Locate the cell with the specified text and output its [x, y] center coordinate. 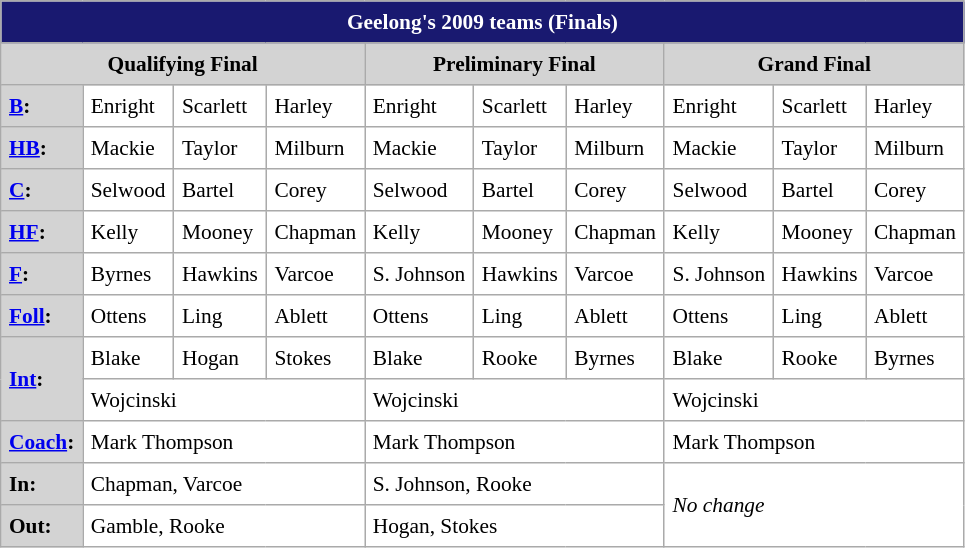
Stokes [315, 358]
Grand Final [814, 64]
B: [42, 106]
In: [42, 484]
F: [42, 274]
Out: [42, 526]
Int: [42, 379]
Preliminary Final [514, 64]
Qualifying Final [183, 64]
Foll: [42, 316]
Coach: [42, 442]
Chapman, Varcoe [223, 484]
Hogan, Stokes [514, 526]
HB: [42, 148]
C: [42, 190]
No change [814, 505]
Geelong's 2009 teams (Finals) [482, 22]
S. Johnson, Rooke [514, 484]
Gamble, Rooke [223, 526]
Hogan [220, 358]
HF: [42, 232]
